From the cell containing the given text, extract its center point as (X, Y) coordinate. 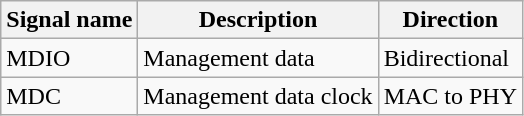
Direction (450, 20)
Description (258, 20)
MDC (70, 96)
Signal name (70, 20)
Management data clock (258, 96)
MDIO (70, 58)
Bidirectional (450, 58)
Management data (258, 58)
MAC to PHY (450, 96)
